From the cell containing the given text, extract its center point as (X, Y) coordinate. 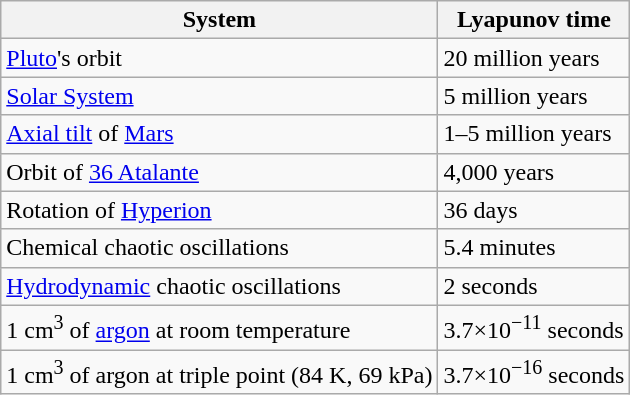
Lyapunov time (534, 20)
System (220, 20)
Rotation of Hyperion (220, 210)
2 seconds (534, 286)
5.4 minutes (534, 248)
4,000 years (534, 172)
3.7×10−11 seconds (534, 328)
20 million years (534, 58)
3.7×10−16 seconds (534, 372)
Chemical chaotic oscillations (220, 248)
1 cm3 of argon at room temperature (220, 328)
Solar System (220, 96)
36 days (534, 210)
5 million years (534, 96)
1–5 million years (534, 134)
Orbit of 36 Atalante (220, 172)
Pluto's orbit (220, 58)
1 cm3 of argon at triple point (84 K, 69 kPa) (220, 372)
Hydrodynamic chaotic oscillations (220, 286)
Axial tilt of Mars (220, 134)
